Extract the (x, y) coordinate from the center of the cell holding the provided text.  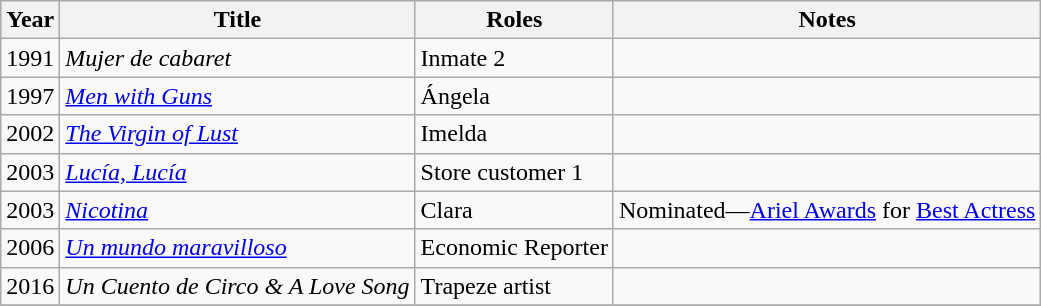
Men with Guns (238, 96)
1991 (30, 58)
2006 (30, 248)
Imelda (514, 134)
Economic Reporter (514, 248)
The Virgin of Lust (238, 134)
Title (238, 20)
Nicotina (238, 210)
2002 (30, 134)
Clara (514, 210)
Ángela (514, 96)
Inmate 2 (514, 58)
Trapeze artist (514, 286)
Roles (514, 20)
Year (30, 20)
Mujer de cabaret (238, 58)
2016 (30, 286)
Notes (826, 20)
Lucía, Lucía (238, 172)
Un Cuento de Circo & A Love Song (238, 286)
1997 (30, 96)
Un mundo maravilloso (238, 248)
Store customer 1 (514, 172)
Nominated—Ariel Awards for Best Actress (826, 210)
